Provide the (X, Y) coordinate of the cell's center where the given text is located.  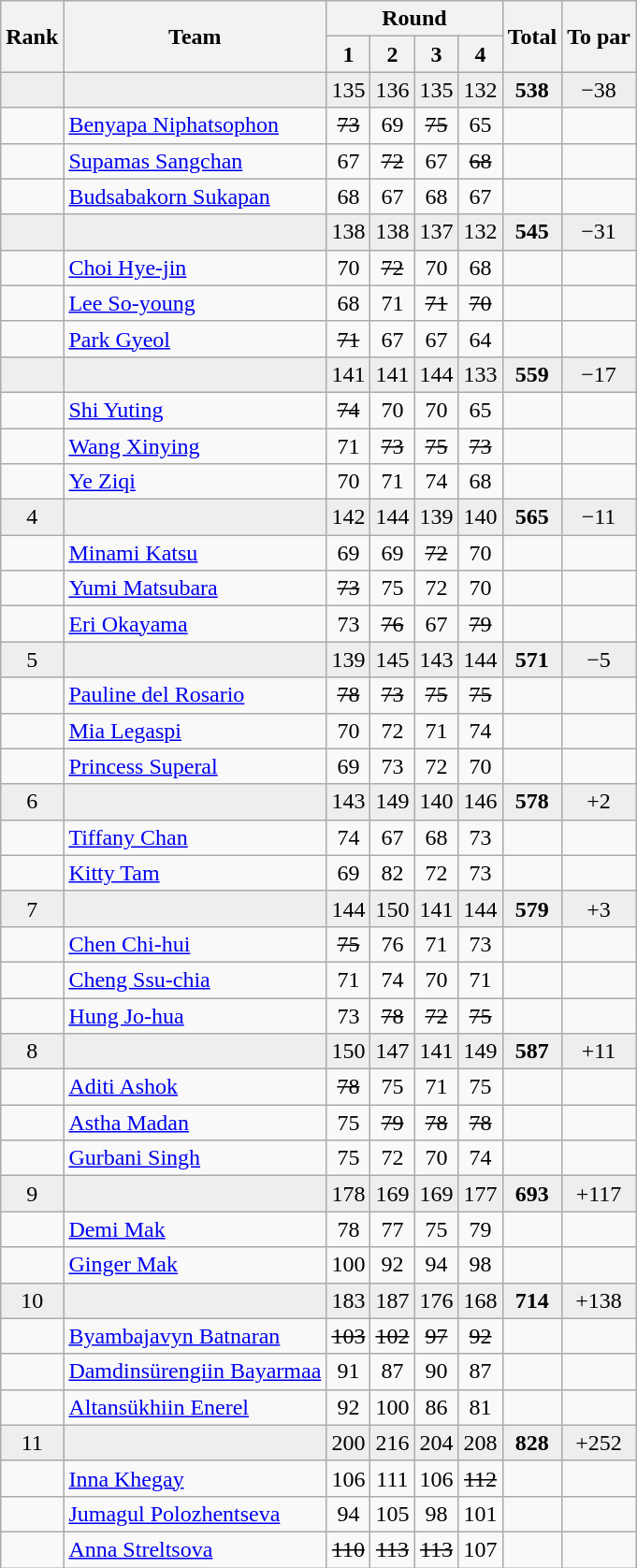
Supamas Sangchan (195, 161)
To par (599, 36)
Princess Superal (195, 766)
Benyapa Niphatsophon (195, 125)
Round (414, 19)
Jumagul Polozhentseva (195, 1514)
Tiffany Chan (195, 837)
9 (32, 1194)
714 (532, 1300)
Ginger Mak (195, 1265)
82 (393, 873)
204 (436, 1443)
Lee So-young (195, 303)
102 (393, 1336)
3 (436, 54)
−5 (599, 660)
545 (532, 232)
142 (348, 517)
Budsabakorn Sukapan (195, 196)
Gurbani Singh (195, 1158)
110 (348, 1549)
587 (532, 1052)
Chen Chi-hui (195, 944)
Shi Yuting (195, 410)
Byambajavyn Batnaran (195, 1336)
Choi Hye-jin (195, 268)
571 (532, 660)
Wang Xinying (195, 446)
90 (436, 1372)
112 (481, 1478)
64 (481, 339)
177 (481, 1194)
200 (348, 1443)
77 (393, 1229)
11 (32, 1443)
−17 (599, 374)
+11 (599, 1052)
Altansükhiin Enerel (195, 1407)
+3 (599, 908)
105 (393, 1514)
97 (436, 1336)
101 (481, 1514)
Park Gyeol (195, 339)
579 (532, 908)
176 (436, 1300)
107 (481, 1549)
137 (436, 232)
559 (532, 374)
+138 (599, 1300)
Yumi Matsubara (195, 588)
Astha Madan (195, 1123)
168 (481, 1300)
Eri Okayama (195, 624)
1 (348, 54)
Kitty Tam (195, 873)
565 (532, 517)
111 (393, 1478)
187 (393, 1300)
578 (532, 802)
91 (348, 1372)
136 (393, 90)
6 (32, 802)
216 (393, 1443)
208 (481, 1443)
10 (32, 1300)
Inna Khegay (195, 1478)
+2 (599, 802)
−38 (599, 90)
538 (532, 90)
8 (32, 1052)
Ye Ziqi (195, 482)
86 (436, 1407)
183 (348, 1300)
Pauline del Rosario (195, 695)
81 (481, 1407)
133 (481, 374)
Demi Mak (195, 1229)
Mia Legaspi (195, 731)
5 (32, 660)
103 (348, 1336)
Minami Katsu (195, 553)
Cheng Ssu-chia (195, 980)
Team (195, 36)
+252 (599, 1443)
Rank (32, 36)
146 (481, 802)
828 (532, 1443)
−31 (599, 232)
Hung Jo-hua (195, 1015)
+117 (599, 1194)
145 (393, 660)
Total (532, 36)
Damdinsürengiin Bayarmaa (195, 1372)
2 (393, 54)
Aditi Ashok (195, 1087)
693 (532, 1194)
147 (393, 1052)
178 (348, 1194)
−11 (599, 517)
Anna Streltsova (195, 1549)
7 (32, 908)
